Pinpoint the cell where the given text exists, returning its [X, Y] midpoint coordinate. 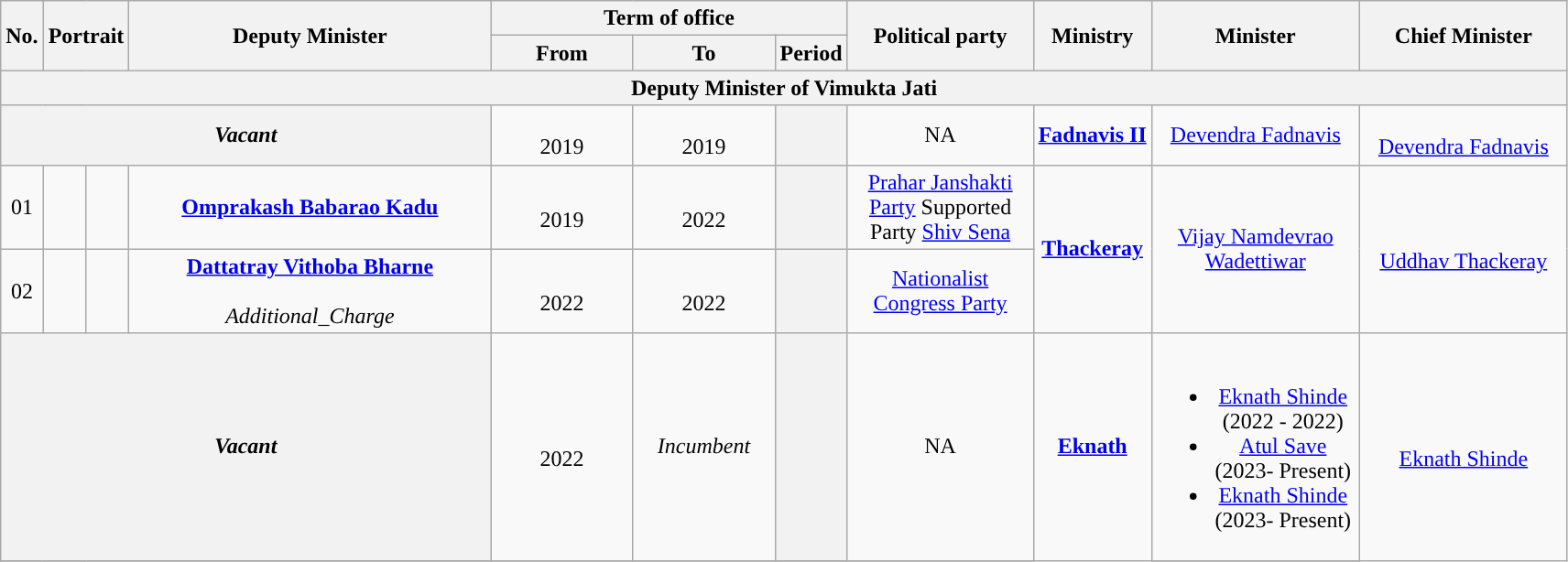
Incumbent [703, 447]
01 [22, 207]
02 [22, 291]
Nationalist Congress Party [940, 291]
Fadnavis II [1092, 135]
Dattatray Vithoba Bharne Additional_Charge [310, 291]
Prahar Janshakti Party Supported Party Shiv Sena [940, 207]
Eknath Shinde(2022 - 2022)Atul Save (2023- Present)Eknath Shinde (2023- Present) [1255, 447]
Omprakash Babarao Kadu [310, 207]
Minister [1255, 36]
Ministry [1092, 36]
Deputy Minister of Vimukta Jati [784, 88]
No. [22, 36]
Term of office [669, 18]
Chief Minister [1464, 36]
Deputy Minister [310, 36]
Eknath [1092, 447]
Eknath Shinde [1464, 447]
Vijay Namdevrao Wadettiwar [1255, 249]
To [703, 53]
Period [811, 53]
Uddhav Thackeray [1464, 249]
From [562, 53]
Thackeray [1092, 249]
Portrait [86, 36]
Political party [940, 36]
